Extract the (x, y) coordinate from the center of the cell holding the provided text.  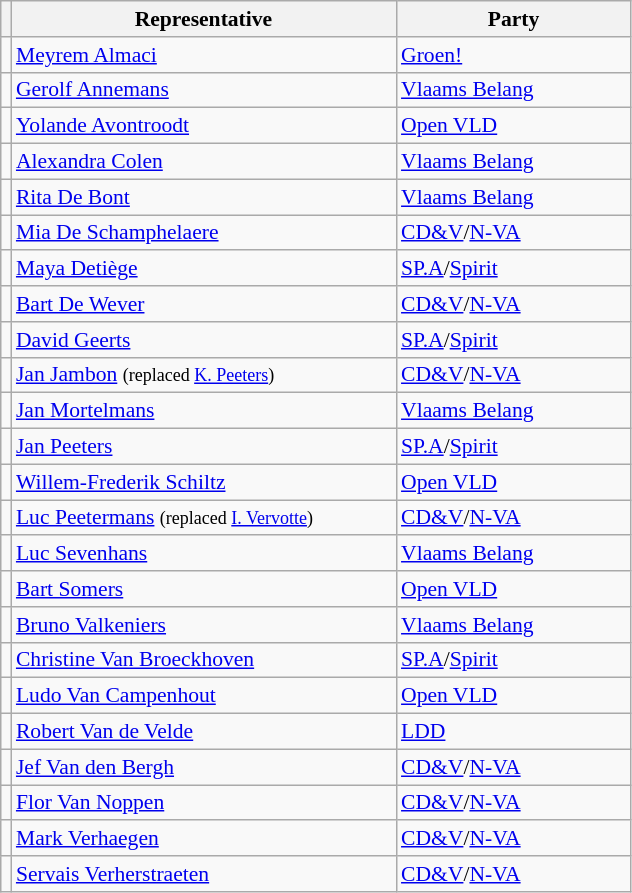
Gerolf Annemans (204, 90)
Ludo Van Campenhout (204, 696)
Mark Verhaegen (204, 839)
David Geerts (204, 340)
Jef Van den Bergh (204, 767)
Maya Detiège (204, 269)
Mia De Schamphelaere (204, 233)
Groen! (514, 55)
Meyrem Almaci (204, 55)
Servais Verherstraeten (204, 874)
Luc Sevenhans (204, 554)
LDD (514, 732)
Bruno Valkeniers (204, 625)
Christine Van Broeckhoven (204, 660)
Robert Van de Velde (204, 732)
Jan Mortelmans (204, 411)
Rita De Bont (204, 197)
Bart De Wever (204, 304)
Party (514, 19)
Jan Jambon (replaced K. Peeters) (204, 375)
Alexandra Colen (204, 162)
Willem-Frederik Schiltz (204, 482)
Yolande Avontroodt (204, 126)
Representative (204, 19)
Luc Peetermans (replaced I. Vervotte) (204, 518)
Bart Somers (204, 589)
Flor Van Noppen (204, 803)
Jan Peeters (204, 447)
